Scan for the cell matching the given text and deliver its (x, y) coordinate at center. 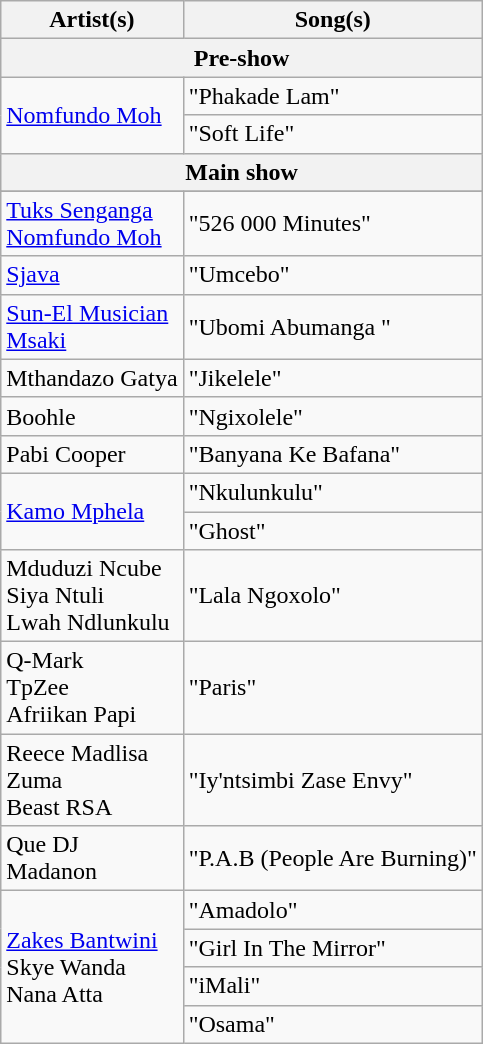
Mduduzi Ncube Siya Ntuli Lwah Ndlunkulu (92, 596)
Que DJ Madanon (92, 858)
Mthandazo Gatya (92, 378)
"Soft Life" (332, 134)
"526 000 Minutes" (332, 224)
Boohle (92, 416)
"Jikelele" (332, 378)
"Banyana Ke Bafana" (332, 454)
Tuks SengangaNomfundo Moh (92, 224)
"Umcebo" (332, 275)
"Osama" (332, 1024)
"Phakade Lam" (332, 96)
Pre-show (242, 58)
Pabi Cooper (92, 454)
"Lala Ngoxolo" (332, 596)
Song(s) (332, 20)
Nomfundo Moh (92, 115)
"Paris" (332, 688)
"P.A.B (People Are Burning)" (332, 858)
Main show (242, 172)
"Iy'ntsimbi Zase Envy" (332, 780)
"Nkulunkulu" (332, 492)
"Ghost" (332, 531)
Q-Mark TpZee Afriikan Papi (92, 688)
Kamo Mphela (92, 511)
"Girl In The Mirror" (332, 948)
"Amadolo" (332, 910)
"Ngixolele" (332, 416)
Artist(s) (92, 20)
"iMali" (332, 986)
Sjava (92, 275)
Sun-El MusicianMsaki (92, 326)
Reece Madlisa Zuma Beast RSA (92, 780)
Zakes Bantwini Skye Wanda Nana Atta (92, 967)
"Ubomi Abumanga " (332, 326)
